From the cell containing the given text, extract its center point as [X, Y] coordinate. 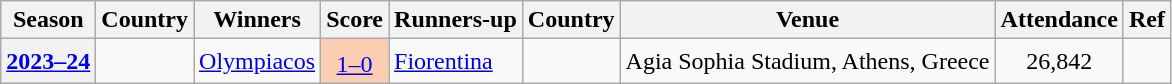
26,842 [1059, 62]
1–0 [355, 62]
2023–24 [48, 62]
Attendance [1059, 20]
Winners [258, 20]
Runners-up [456, 20]
Agia Sophia Stadium, Athens, Greece [808, 62]
Season [48, 20]
Ref [1146, 20]
Olympiacos [258, 62]
Venue [808, 20]
Fiorentina [456, 62]
Score [355, 20]
